Capture the cell that displays the provided text and extract its (x, y) central coordinate. 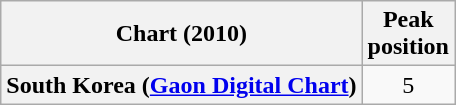
Chart (2010) (182, 34)
South Korea (Gaon Digital Chart) (182, 85)
Peakposition (408, 34)
5 (408, 85)
